For the text-containing cell, return its midpoint in [x, y] coordinate format. 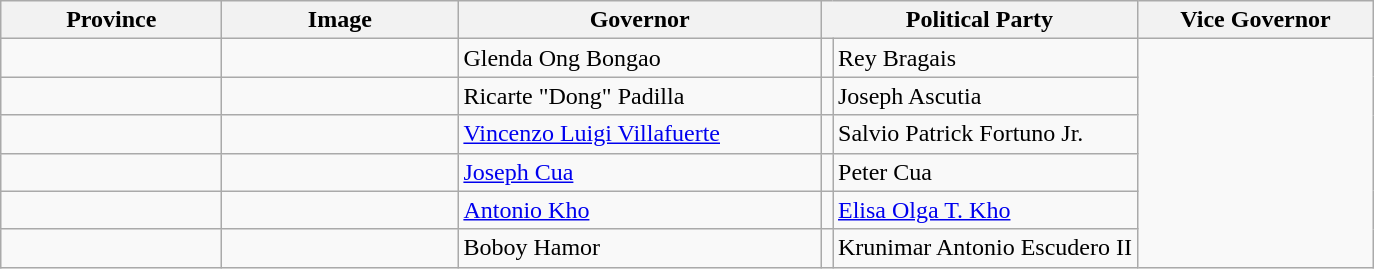
Boboy Hamor [640, 248]
Vincenzo Luigi Villafuerte [640, 134]
Political Party [979, 20]
Krunimar Antonio Escudero II [984, 248]
Peter Cua [984, 172]
Antonio Kho [640, 210]
Salvio Patrick Fortuno Jr. [984, 134]
Image [340, 20]
Vice Governor [1255, 20]
Province [112, 20]
Glenda Ong Bongao [640, 58]
Rey Bragais [984, 58]
Elisa Olga T. Kho [984, 210]
Joseph Ascutia [984, 96]
Joseph Cua [640, 172]
Ricarte "Dong" Padilla [640, 96]
Governor [640, 20]
